Scan for the cell matching the given text and deliver its (X, Y) coordinate at center. 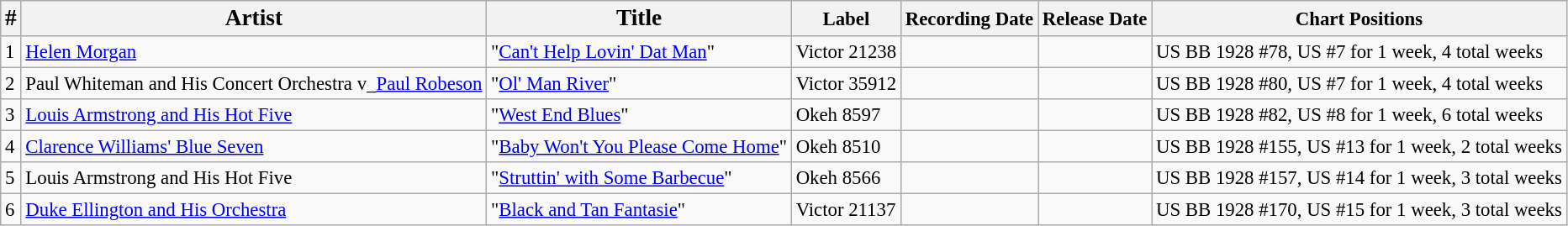
"Baby Won't You Please Come Home" (639, 147)
"Black and Tan Fantasie" (639, 210)
Paul Whiteman and His Concert Orchestra v_Paul Robeson (254, 84)
Chart Positions (1359, 18)
Clarence Williams' Blue Seven (254, 147)
"Struttin' with Some Barbecue" (639, 178)
5 (11, 178)
US BB 1928 #155, US #13 for 1 week, 2 total weeks (1359, 147)
Victor 21238 (846, 52)
"West End Blues" (639, 115)
Okeh 8510 (846, 147)
1 (11, 52)
Duke Ellington and His Orchestra (254, 210)
Okeh 8597 (846, 115)
3 (11, 115)
Label (846, 18)
US BB 1928 #78, US #7 for 1 week, 4 total weeks (1359, 52)
4 (11, 147)
US BB 1928 #80, US #7 for 1 week, 4 total weeks (1359, 84)
# (11, 18)
US BB 1928 #157, US #14 for 1 week, 3 total weeks (1359, 178)
Helen Morgan (254, 52)
Recording Date (969, 18)
Artist (254, 18)
US BB 1928 #170, US #15 for 1 week, 3 total weeks (1359, 210)
Title (639, 18)
"Ol' Man River" (639, 84)
"Can't Help Lovin' Dat Man" (639, 52)
US BB 1928 #82, US #8 for 1 week, 6 total weeks (1359, 115)
6 (11, 210)
Victor 35912 (846, 84)
Okeh 8566 (846, 178)
Victor 21137 (846, 210)
Release Date (1095, 18)
2 (11, 84)
